For the text-containing cell, return its midpoint in (x, y) coordinate format. 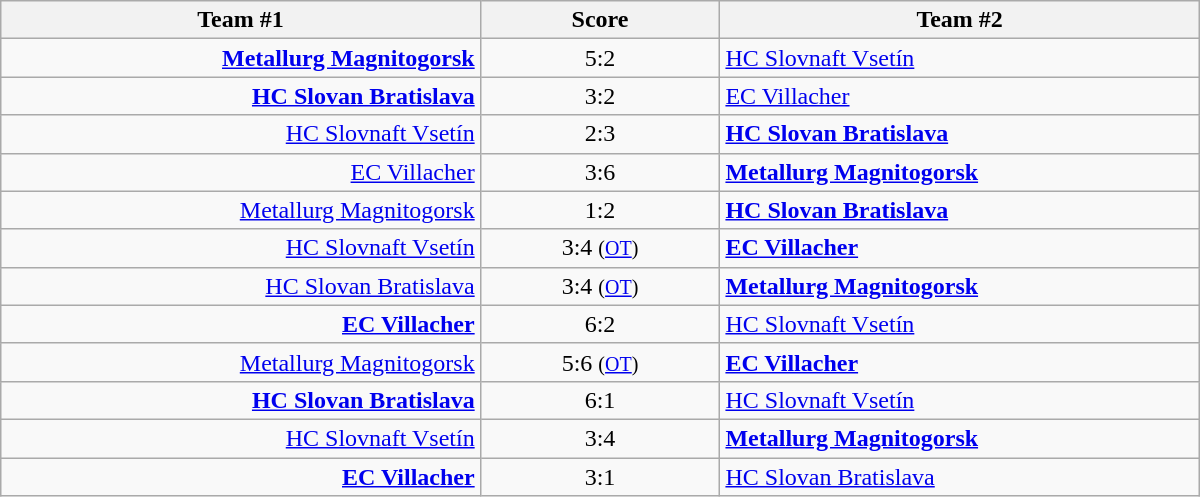
2:3 (600, 134)
Team #2 (960, 20)
6:2 (600, 324)
6:1 (600, 400)
Team #1 (240, 20)
3:4 (600, 438)
3:2 (600, 96)
3:1 (600, 477)
3:6 (600, 172)
5:6 (OT) (600, 362)
1:2 (600, 210)
5:2 (600, 58)
Score (600, 20)
